Detect which cell encompasses the target text, then output its (x, y) center coordinate. 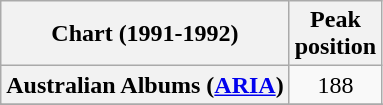
Peakposition (335, 34)
Chart (1991-1992) (145, 34)
188 (335, 85)
Australian Albums (ARIA) (145, 85)
